Provide the [x, y] coordinate of the cell's center where the given text is located.  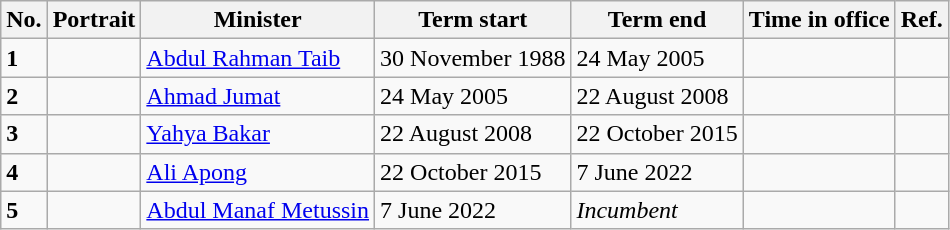
5 [24, 210]
No. [24, 20]
Term start [473, 20]
Yahya Bakar [258, 134]
Ref. [922, 20]
Term end [657, 20]
3 [24, 134]
Minister [258, 20]
Portrait [94, 20]
Ahmad Jumat [258, 96]
2 [24, 96]
Time in office [819, 20]
Incumbent [657, 210]
Abdul Rahman Taib [258, 58]
Abdul Manaf Metussin [258, 210]
1 [24, 58]
30 November 1988 [473, 58]
Ali Apong [258, 172]
4 [24, 172]
